Return the [X, Y] coordinate for the center point of the cell that contains the specified text.  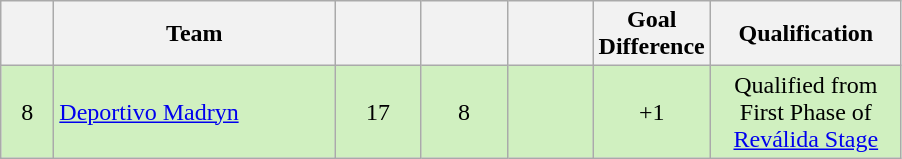
Goal Difference [652, 34]
+1 [652, 112]
Qualification [806, 34]
Deportivo Madryn [194, 112]
Qualified from First Phase of Reválida Stage [806, 112]
Team [194, 34]
17 [378, 112]
